Search for the cell housing the specified text and yield its (X, Y) center coordinate. 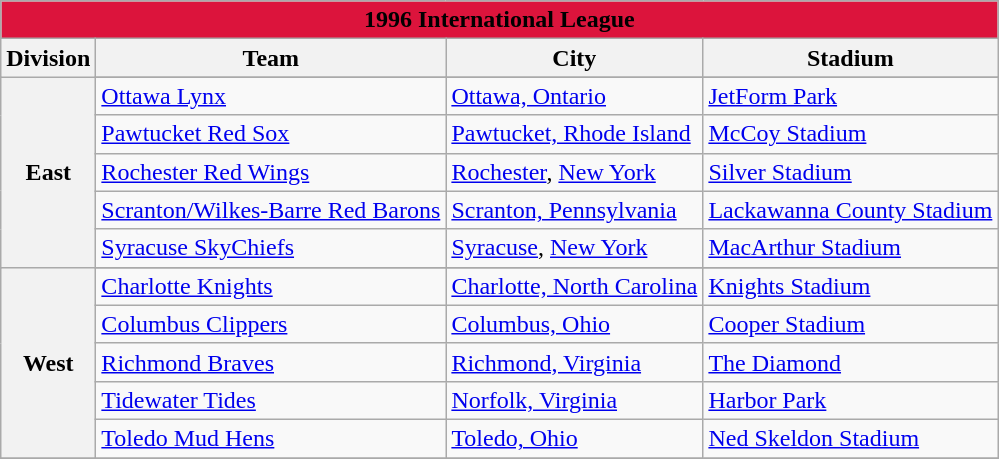
Ned Skeldon Stadium (850, 438)
Columbus, Ohio (574, 324)
Cooper Stadium (850, 324)
MacArthur Stadium (850, 248)
Norfolk, Virginia (574, 400)
Richmond, Virginia (574, 362)
Syracuse, New York (574, 248)
Pawtucket, Rhode Island (574, 134)
East (48, 172)
Scranton/Wilkes-Barre Red Barons (271, 210)
Charlotte, North Carolina (574, 286)
Stadium (850, 58)
West (48, 362)
Syracuse SkyChiefs (271, 248)
Toledo Mud Hens (271, 438)
JetForm Park (850, 96)
City (574, 58)
The Diamond (850, 362)
Ottawa, Ontario (574, 96)
Scranton, Pennsylvania (574, 210)
Knights Stadium (850, 286)
Rochester, New York (574, 172)
Charlotte Knights (271, 286)
Columbus Clippers (271, 324)
Silver Stadium (850, 172)
Pawtucket Red Sox (271, 134)
Lackawanna County Stadium (850, 210)
Ottawa Lynx (271, 96)
1996 International League (500, 20)
Tidewater Tides (271, 400)
McCoy Stadium (850, 134)
Harbor Park (850, 400)
Team (271, 58)
Rochester Red Wings (271, 172)
Richmond Braves (271, 362)
Division (48, 58)
Toledo, Ohio (574, 438)
